Search for the cell housing the specified text and yield its (X, Y) center coordinate. 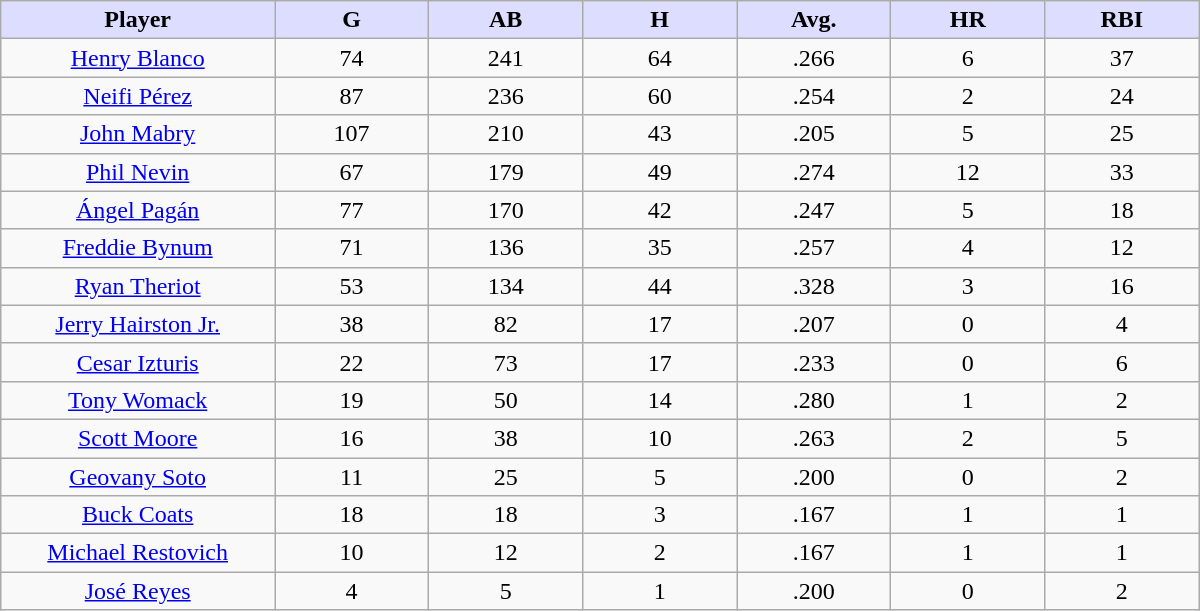
241 (506, 58)
Freddie Bynum (138, 248)
19 (352, 400)
71 (352, 248)
60 (660, 96)
134 (506, 286)
HR (968, 20)
14 (660, 400)
Phil Nevin (138, 172)
.207 (814, 324)
42 (660, 210)
G (352, 20)
Avg. (814, 20)
.257 (814, 248)
.274 (814, 172)
Ryan Theriot (138, 286)
.233 (814, 362)
Buck Coats (138, 515)
67 (352, 172)
Henry Blanco (138, 58)
.328 (814, 286)
Michael Restovich (138, 553)
RBI (1122, 20)
AB (506, 20)
.263 (814, 438)
Tony Womack (138, 400)
Player (138, 20)
H (660, 20)
37 (1122, 58)
Cesar Izturis (138, 362)
236 (506, 96)
74 (352, 58)
35 (660, 248)
.280 (814, 400)
210 (506, 134)
Ángel Pagán (138, 210)
107 (352, 134)
170 (506, 210)
49 (660, 172)
82 (506, 324)
33 (1122, 172)
44 (660, 286)
50 (506, 400)
136 (506, 248)
Neifi Pérez (138, 96)
.266 (814, 58)
64 (660, 58)
11 (352, 477)
John Mabry (138, 134)
24 (1122, 96)
Scott Moore (138, 438)
José Reyes (138, 591)
43 (660, 134)
.205 (814, 134)
77 (352, 210)
53 (352, 286)
73 (506, 362)
179 (506, 172)
87 (352, 96)
.254 (814, 96)
Jerry Hairston Jr. (138, 324)
22 (352, 362)
.247 (814, 210)
Geovany Soto (138, 477)
